Pinpoint the cell where the given text exists, returning its [X, Y] midpoint coordinate. 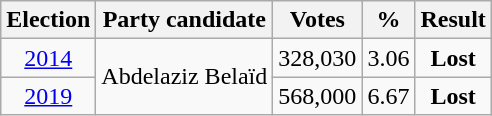
% [388, 20]
328,030 [318, 58]
Abdelaziz Belaïd [184, 77]
2014 [48, 58]
3.06 [388, 58]
Party candidate [184, 20]
2019 [48, 96]
Election [48, 20]
Result [453, 20]
568,000 [318, 96]
Votes [318, 20]
6.67 [388, 96]
